Determine the [X, Y] coordinate at the center of the cell enclosing the given text.  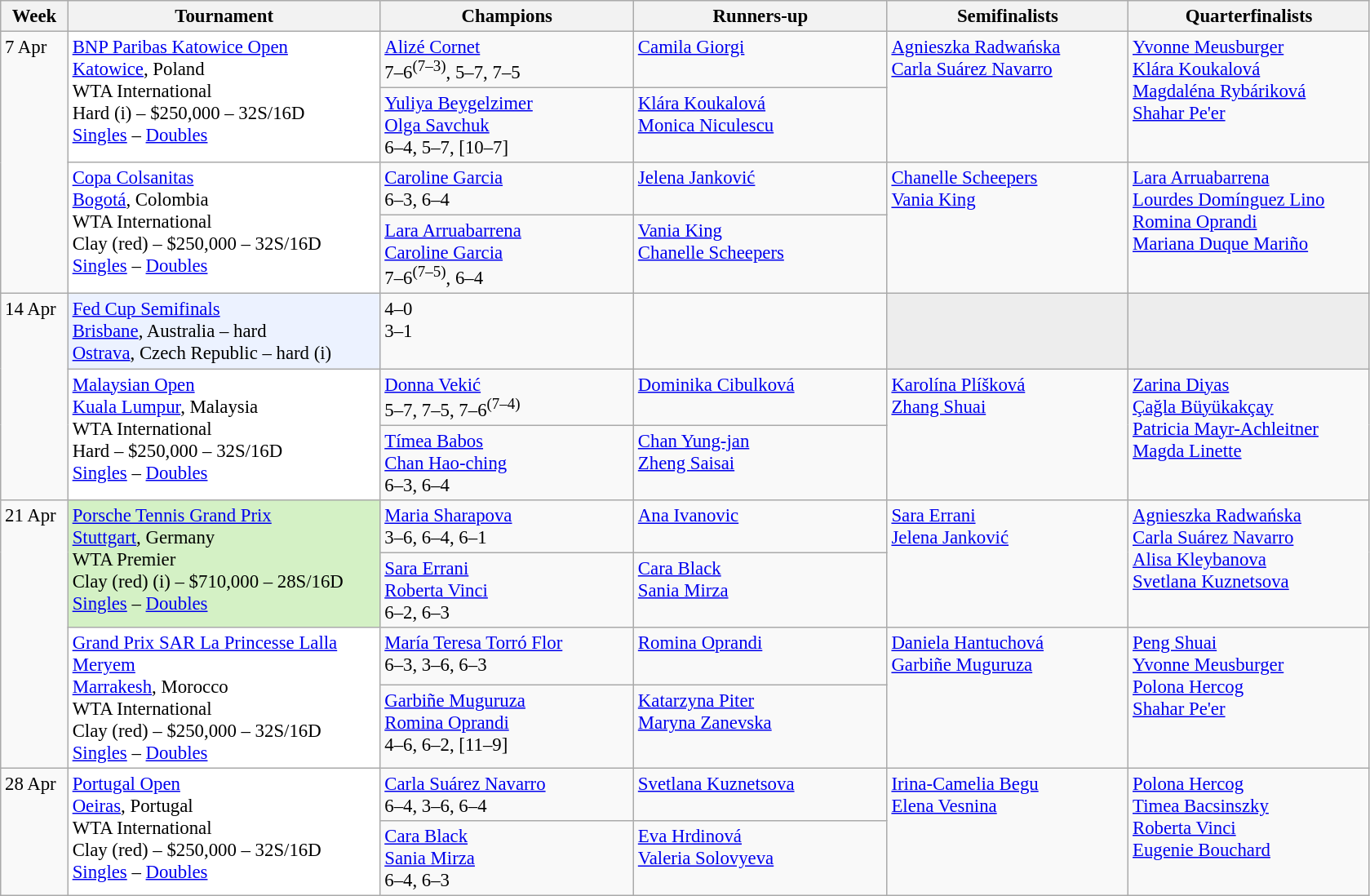
Porsche Tennis Grand PrixStuttgart, GermanyWTA PremierClay (red) (i) – $710,000 – 28S/16DSingles – Doubles [224, 563]
Yuliya Beygelzimer Olga Savchuk6–4, 5–7, [10–7] [508, 126]
4–0 3–1 [508, 331]
Irina-Camelia Begu Elena Vesnina [1008, 832]
BNP Paribas Katowice OpenKatowice, PolandWTA InternationalHard (i) – $250,000 – 32S/16DSingles – Doubles [224, 98]
Sara Errani Jelena Janković [1008, 563]
Copa ColsanitasBogotá, ColombiaWTA InternationalClay (red) – $250,000 – 32S/16DSingles – Doubles [224, 228]
Sara Errani Roberta Vinci6–2, 6–3 [508, 590]
Portugal OpenOeiras, PortugalWTA InternationalClay (red) – $250,000 – 32S/16DSingles – Doubles [224, 832]
7 Apr [34, 163]
Tournament [224, 16]
Tímea Babos Chan Hao-ching6–3, 6–4 [508, 463]
Dominika Cibulková [760, 397]
Svetlana Kuznetsova [760, 795]
Romina Oprandi [760, 656]
Karolína Plíšková Zhang Shuai [1008, 434]
Alizé Cornet7–6(7–3), 5–7, 7–5 [508, 60]
Garbiñe Muguruza Romina Oprandi4–6, 6–2, [11–9] [508, 726]
Ana Ivanovic [760, 526]
Peng Shuai Yvonne Meusburger Polona Hercog Shahar Pe'er [1249, 699]
Champions [508, 16]
Eva Hrdinová Valeria Solovyeva [760, 858]
Caroline Garcia6–3, 6–4 [508, 189]
Camila Giorgi [760, 60]
Grand Prix SAR La Princesse Lalla Meryem Marrakesh, MoroccoWTA InternationalClay (red) – $250,000 – 32S/16DSingles – Doubles [224, 699]
Klára Koukalová Monica Niculescu [760, 126]
Agnieszka Radwańska Carla Suárez Navarro [1008, 98]
Runners-up [760, 16]
Chan Yung-jan Zheng Saisai [760, 463]
Malaysian OpenKuala Lumpur, MalaysiaWTA InternationalHard – $250,000 – 32S/16DSingles – Doubles [224, 434]
Carla Suárez Navarro6–4, 3–6, 6–4 [508, 795]
Jelena Janković [760, 189]
Chanelle Scheepers Vania King [1008, 228]
Katarzyna Piter Maryna Zanevska [760, 726]
Donna Vekić5–7, 7–5, 7–6(7–4) [508, 397]
Zarina Diyas Çağla Büyükakçay Patricia Mayr-Achleitner Magda Linette [1249, 434]
María Teresa Torró Flor6–3, 3–6, 6–3 [508, 656]
28 Apr [34, 832]
Fed Cup SemifinalsBrisbane, Australia – hard Ostrava, Czech Republic – hard (i) [224, 331]
Vania King Chanelle Scheepers [760, 255]
Lara Arruabarrena Caroline Garcia7–6(7–5), 6–4 [508, 255]
Week [34, 16]
Polona Hercog Timea Bacsinszky Roberta Vinci Eugenie Bouchard [1249, 832]
Cara Black Sania Mirza6–4, 6–3 [508, 858]
Yvonne Meusburger Klára Koukalová Magdaléna Rybáriková Shahar Pe'er [1249, 98]
Quarterfinalists [1249, 16]
14 Apr [34, 397]
Semifinalists [1008, 16]
Maria Sharapova3–6, 6–4, 6–1 [508, 526]
Lara Arruabarrena Lourdes Domínguez Lino Romina Oprandi Mariana Duque Mariño [1249, 228]
Daniela Hantuchová Garbiñe Muguruza [1008, 699]
Cara Black Sania Mirza [760, 590]
21 Apr [34, 633]
Agnieszka Radwańska Carla Suárez Navarro Alisa Kleybanova Svetlana Kuznetsova [1249, 563]
